Provide the (X, Y) coordinate of the cell's center where the given text is located.  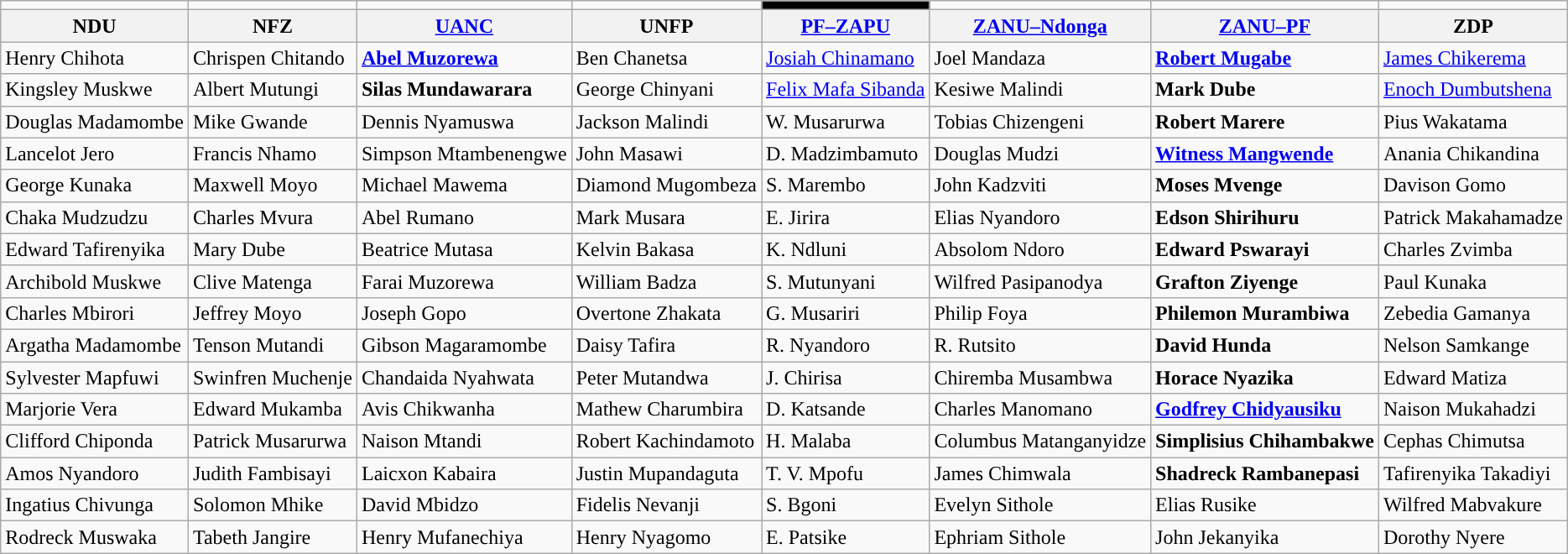
J. Chirisa (846, 377)
Jeffrey Moyo (272, 313)
Judith Fambisayi (272, 473)
Tenson Mutandi (272, 345)
Henry Mufanechiya (464, 537)
S. Mutunyani (846, 281)
Henry Nyagomo (666, 537)
Josiah Chinamano (846, 58)
Henry Chihota (95, 58)
Edward Pswarayi (1265, 249)
S. Bgoni (846, 505)
Philip Foya (1040, 313)
Felix Mafa Sibanda (846, 90)
Francis Nhamo (272, 154)
Anania Chikandina (1473, 154)
George Kunaka (95, 186)
Zebedia Gamanya (1473, 313)
Mike Gwande (272, 122)
Enoch Dumbutshena (1473, 90)
Nelson Samkange (1473, 345)
Tabeth Jangire (272, 537)
Edward Tafirenyika (95, 249)
Robert Mugabe (1265, 58)
David Hunda (1265, 345)
Jackson Malindi (666, 122)
Patrick Makahamadze (1473, 217)
Simpson Mtambenengwe (464, 154)
James Chikerema (1473, 58)
H. Malaba (846, 442)
Ben Chanetsa (666, 58)
Maxwell Moyo (272, 186)
Naison Mukahadzi (1473, 410)
Shadreck Rambanepasi (1265, 473)
Fidelis Nevanji (666, 505)
Ephriam Sithole (1040, 537)
Elias Rusike (1265, 505)
Charles Zvimba (1473, 249)
Davison Gomo (1473, 186)
Ingatius Chivunga (95, 505)
Charles Mvura (272, 217)
John Masawi (666, 154)
Dennis Nyamuswa (464, 122)
Justin Mupandaguta (666, 473)
Tafirenyika Takadiyi (1473, 473)
Grafton Ziyenge (1265, 281)
Swinfren Muchenje (272, 377)
NDU (95, 26)
Cephas Chimutsa (1473, 442)
Robert Kachindamoto (666, 442)
PF–ZAPU (846, 26)
Horace Nyazika (1265, 377)
Mark Musara (666, 217)
Charles Manomano (1040, 410)
Charles Mbirori (95, 313)
S. Marembo (846, 186)
R. Nyandoro (846, 345)
ZANU–PF (1265, 26)
Marjorie Vera (95, 410)
Patrick Musarurwa (272, 442)
Chaka Mudzudzu (95, 217)
K. Ndluni (846, 249)
Simplisius Chihambakwe (1265, 442)
Clive Matenga (272, 281)
Paul Kunaka (1473, 281)
Philemon Murambiwa (1265, 313)
Mary Dube (272, 249)
Tobias Chizengeni (1040, 122)
Mathew Charumbira (666, 410)
NFZ (272, 26)
Rodreck Muswaka (95, 537)
W. Musarurwa (846, 122)
Laicxon Kabaira (464, 473)
R. Rutsito (1040, 345)
T. V. Mpofu (846, 473)
Chandaida Nyahwata (464, 377)
D. Madzimbamuto (846, 154)
Mark Dube (1265, 90)
ZDP (1473, 26)
Robert Marere (1265, 122)
Elias Nyandoro (1040, 217)
Farai Muzorewa (464, 281)
Kelvin Bakasa (666, 249)
Amos Nyandoro (95, 473)
Chrispen Chitando (272, 58)
Sylvester Mapfuwi (95, 377)
Silas Mundawarara (464, 90)
Joseph Gopo (464, 313)
Edward Matiza (1473, 377)
Pius Wakatama (1473, 122)
Avis Chikwanha (464, 410)
William Badza (666, 281)
UANC (464, 26)
Lancelot Jero (95, 154)
Douglas Mudzi (1040, 154)
John Jekanyika (1265, 537)
Dorothy Nyere (1473, 537)
Wilfred Mabvakure (1473, 505)
David Mbidzo (464, 505)
Naison Mtandi (464, 442)
James Chimwala (1040, 473)
Diamond Mugombeza (666, 186)
Daisy Tafira (666, 345)
Albert Mutungi (272, 90)
D. Katsande (846, 410)
Kingsley Muskwe (95, 90)
Evelyn Sithole (1040, 505)
Godfrey Chidyausiku (1265, 410)
UNFP (666, 26)
Douglas Madamombe (95, 122)
Abel Muzorewa (464, 58)
Solomon Mhike (272, 505)
George Chinyani (666, 90)
Kesiwe Malindi (1040, 90)
E. Patsike (846, 537)
Clifford Chiponda (95, 442)
ZANU–Ndonga (1040, 26)
Archibold Muskwe (95, 281)
Gibson Magaramombe (464, 345)
Joel Mandaza (1040, 58)
E. Jirira (846, 217)
Moses Mvenge (1265, 186)
Edward Mukamba (272, 410)
Beatrice Mutasa (464, 249)
Edson Shirihuru (1265, 217)
Michael Mawema (464, 186)
Abel Rumano (464, 217)
Overtone Zhakata (666, 313)
John Kadzviti (1040, 186)
Peter Mutandwa (666, 377)
G. Musariri (846, 313)
Columbus Matanganyidze (1040, 442)
Absolom Ndoro (1040, 249)
Chiremba Musambwa (1040, 377)
Argatha Madamombe (95, 345)
Wilfred Pasipanodya (1040, 281)
Witness Mangwende (1265, 154)
